Find where the given text appears and provide that cell's center as [X, Y] coordinate. 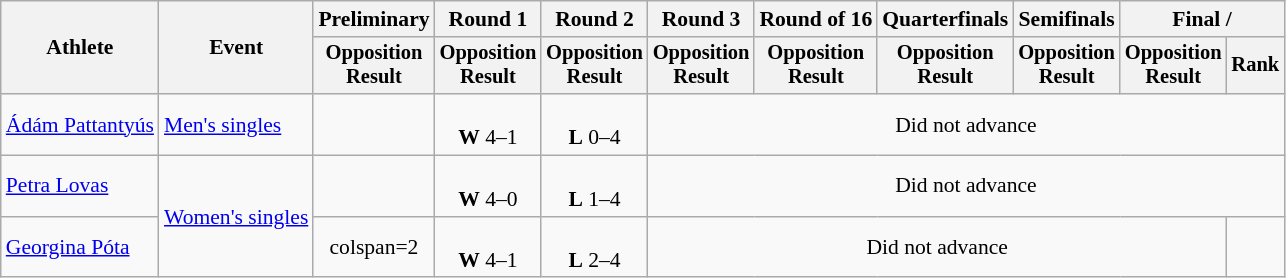
Rank [1255, 66]
Round of 16 [816, 19]
L 2–4 [594, 248]
Preliminary [374, 19]
L 0–4 [594, 124]
Women's singles [236, 217]
Quarterfinals [945, 19]
Round 3 [702, 19]
Round 1 [488, 19]
Round 2 [594, 19]
Event [236, 48]
Men's singles [236, 124]
Semifinals [1066, 19]
Ádám Pattantyús [80, 124]
Athlete [80, 48]
colspan=2 [374, 248]
W 4–0 [488, 186]
Georgina Póta [80, 248]
Final / [1202, 19]
L 1–4 [594, 186]
Petra Lovas [80, 186]
